Extract the (x, y) coordinate from the center of the cell holding the provided text.  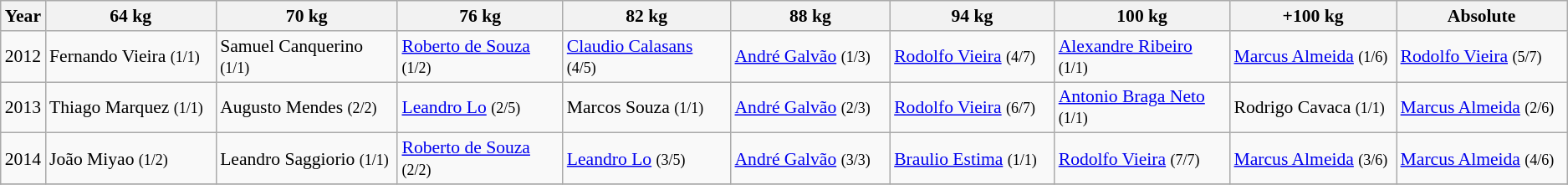
Absolute (1482, 16)
88 kg (810, 16)
100 kg (1142, 16)
Alexandre Ribeiro (1/1) (1142, 57)
Roberto de Souza (2/2) (480, 159)
Samuel Canquerino (1/1) (306, 57)
Rodolfo Vieira (5/7) (1482, 57)
70 kg (306, 16)
Marcus Almeida (3/6) (1313, 159)
Fernando Vieira (1/1) (130, 57)
Braulio Estima (1/1) (972, 159)
Claudio Calasans (4/5) (647, 57)
André Galvão (1/3) (810, 57)
Rodrigo Cavaca (1/1) (1313, 107)
João Miyao (1/2) (130, 159)
Marcus Almeida (1/6) (1313, 57)
Year (23, 16)
Rodolfo Vieira (4/7) (972, 57)
+100 kg (1313, 16)
Roberto de Souza (1/2) (480, 57)
Thiago Marquez (1/1) (130, 107)
Leandro Lo (3/5) (647, 159)
Leandro Lo (2/5) (480, 107)
Marcus Almeida (4/6) (1482, 159)
76 kg (480, 16)
Leandro Saggiorio (1/1) (306, 159)
André Galvão (2/3) (810, 107)
82 kg (647, 16)
Rodolfo Vieira (7/7) (1142, 159)
Marcus Almeida (2/6) (1482, 107)
2013 (23, 107)
64 kg (130, 16)
Marcos Souza (1/1) (647, 107)
Antonio Braga Neto (1/1) (1142, 107)
2012 (23, 57)
94 kg (972, 16)
André Galvão (3/3) (810, 159)
Rodolfo Vieira (6/7) (972, 107)
2014 (23, 159)
Augusto Mendes (2/2) (306, 107)
